Detect which cell encompasses the target text, then output its (x, y) center coordinate. 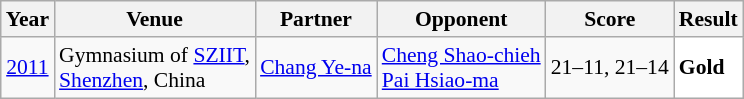
Gymnasium of SZIIT,Shenzhen, China (154, 68)
Score (610, 19)
Chang Ye-na (316, 68)
Venue (154, 19)
2011 (28, 68)
21–11, 21–14 (610, 68)
Gold (708, 68)
Partner (316, 19)
Result (708, 19)
Opponent (462, 19)
Cheng Shao-chieh Pai Hsiao-ma (462, 68)
Year (28, 19)
